Scan for the cell matching the given text and deliver its (x, y) coordinate at center. 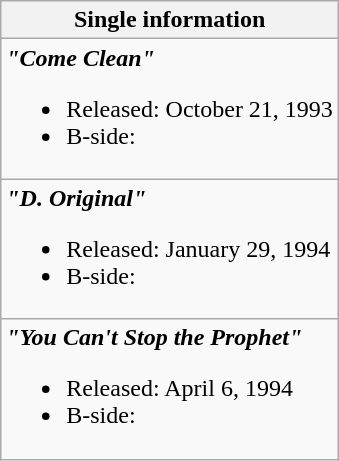
"D. Original"Released: January 29, 1994B-side: (170, 249)
"You Can't Stop the Prophet"Released: April 6, 1994B-side: (170, 389)
Single information (170, 20)
"Come Clean"Released: October 21, 1993B-side: (170, 109)
